Determine the [x, y] coordinate at the center of the cell enclosing the given text.  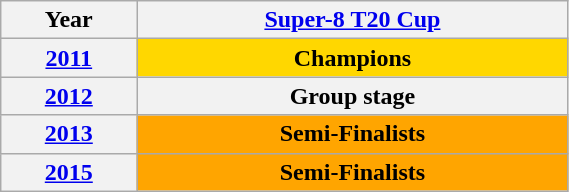
2011 [69, 58]
Group stage [352, 96]
2012 [69, 96]
Champions [352, 58]
Year [69, 20]
2015 [69, 172]
2013 [69, 134]
Super-8 T20 Cup [352, 20]
